Output the [X, Y] coordinate of the center of the cell containing the given text.  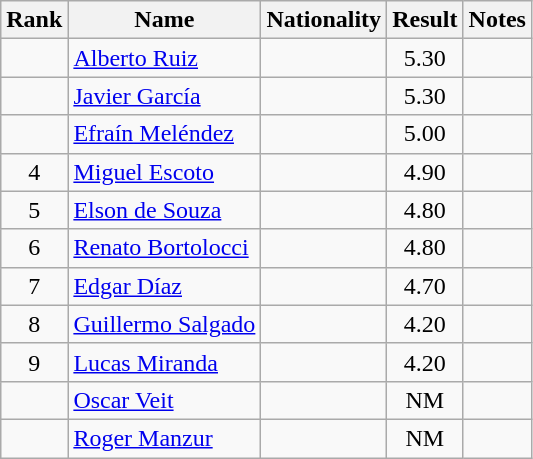
4.70 [425, 286]
Miguel Escoto [164, 172]
7 [34, 286]
6 [34, 248]
Roger Manzur [164, 438]
8 [34, 324]
Elson de Souza [164, 210]
Notes [497, 20]
9 [34, 362]
Rank [34, 20]
Lucas Miranda [164, 362]
Edgar Díaz [164, 286]
Guillermo Salgado [164, 324]
Result [425, 20]
5.00 [425, 134]
Name [164, 20]
Oscar Veit [164, 400]
Alberto Ruiz [164, 58]
4.90 [425, 172]
Javier García [164, 96]
Renato Bortolocci [164, 248]
4 [34, 172]
5 [34, 210]
Efraín Meléndez [164, 134]
Nationality [324, 20]
